For the text-containing cell, return its midpoint in (x, y) coordinate format. 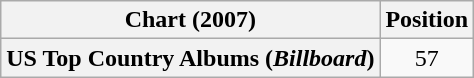
57 (427, 58)
Position (427, 20)
Chart (2007) (190, 20)
US Top Country Albums (Billboard) (190, 58)
